Extract the (X, Y) coordinate from the center of the cell holding the provided text.  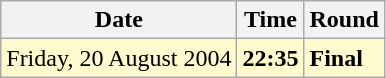
Round (344, 20)
Date (119, 20)
Friday, 20 August 2004 (119, 58)
22:35 (270, 58)
Final (344, 58)
Time (270, 20)
